Search for the cell housing the specified text and yield its (x, y) center coordinate. 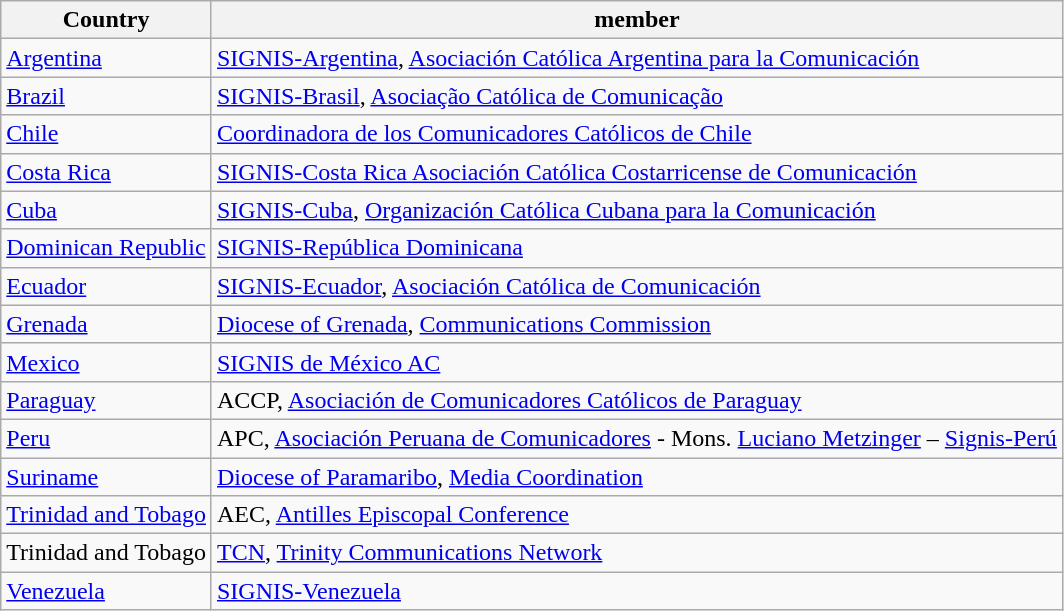
SIGNIS-Ecuador, Asociación Católica de Comunicación (636, 286)
Argentina (106, 58)
APC, Asociación Peruana de Comunicadores - Mons. Luciano Metzinger – Signis-Perú (636, 438)
Chile (106, 134)
Costa Rica (106, 172)
AEC, Antilles Episcopal Conference (636, 515)
member (636, 20)
Peru (106, 438)
Diocese of Grenada, Communications Commission (636, 324)
TCN, Trinity Communications Network (636, 553)
SIGNIS de México AC (636, 362)
SIGNIS-Costa Rica Asociación Católica Costarricense de Comunicación (636, 172)
Brazil (106, 96)
Cuba (106, 210)
Paraguay (106, 400)
Venezuela (106, 591)
ACCP, Asociación de Comunicadores Católicos de Paraguay (636, 400)
Ecuador (106, 286)
Dominican Republic (106, 248)
Coordinadora de los Comunicadores Católicos de Chile (636, 134)
SIGNIS-Venezuela (636, 591)
SIGNIS-Argentina, Asociación Católica Argentina para la Comunicación (636, 58)
Suriname (106, 477)
SIGNIS-Brasil, Asociação Católica de Comunicação (636, 96)
Diocese of Paramaribo, Media Coordination (636, 477)
SIGNIS-Cuba, Organización Católica Cubana para la Comunicación (636, 210)
Country (106, 20)
SIGNIS-República Dominicana (636, 248)
Grenada (106, 324)
Mexico (106, 362)
